From the cell containing the given text, extract its center point as [x, y] coordinate. 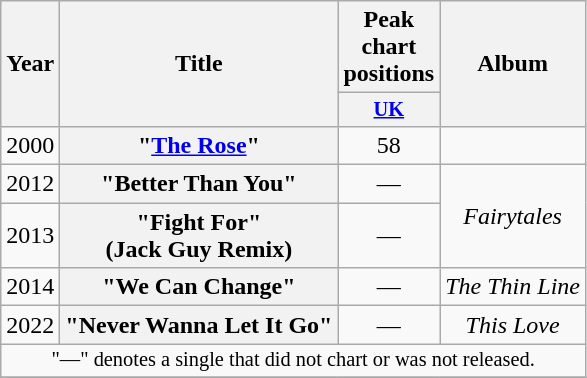
Year [30, 64]
The Thin Line [513, 287]
58 [389, 145]
2012 [30, 184]
Fairytales [513, 216]
"—" denotes a single that did not chart or was not released. [294, 361]
Title [199, 64]
"The Rose" [199, 145]
"Better Than You" [199, 184]
Peak chart positions [389, 47]
2000 [30, 145]
2013 [30, 236]
2022 [30, 325]
UK [389, 110]
"Fight For"(Jack Guy Remix) [199, 236]
"Never Wanna Let It Go" [199, 325]
2014 [30, 287]
This Love [513, 325]
Album [513, 64]
"We Can Change" [199, 287]
